Identify which cell holds the provided text, then report its [X, Y] central coordinate. 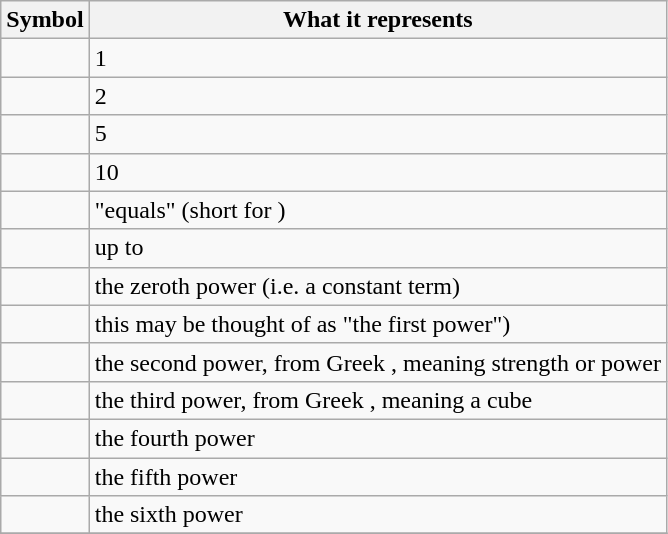
the second power, from Greek , meaning strength or power [378, 362]
"equals" (short for ) [378, 210]
up to [378, 248]
the fourth power [378, 438]
this may be thought of as "the first power") [378, 324]
the sixth power [378, 515]
the fifth power [378, 477]
10 [378, 172]
the third power, from Greek , meaning a cube [378, 400]
the zeroth power (i.e. a constant term) [378, 286]
5 [378, 134]
What it represents [378, 20]
Symbol [45, 20]
2 [378, 96]
1 [378, 58]
